Return the (x, y) coordinate for the center point of the cell that contains the specified text.  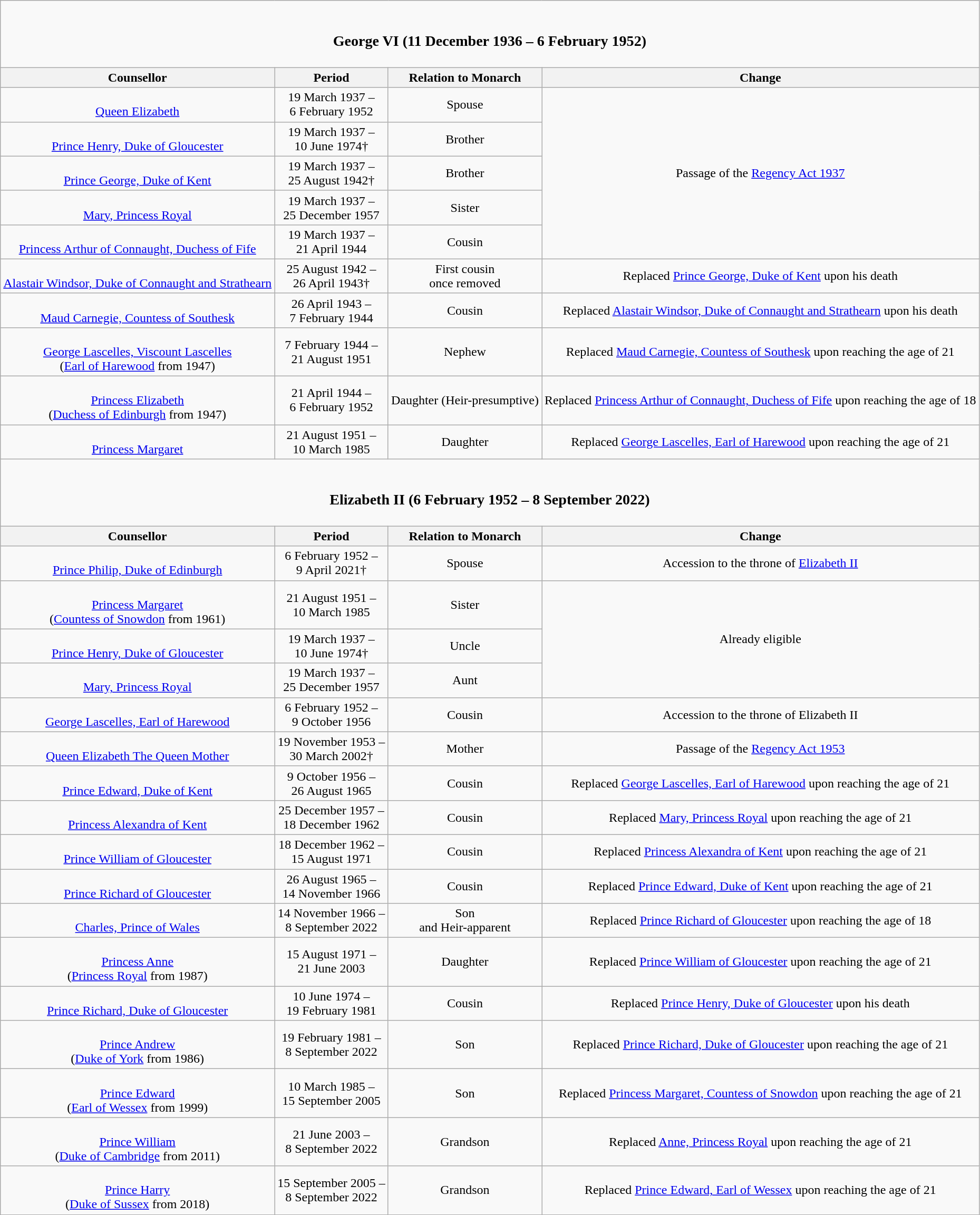
Prince William(Duke of Cambridge from 2011) (138, 1142)
10 June 1974 –19 February 1981 (332, 1004)
Princess Alexandra of Kent (138, 817)
15 September 2005 –8 September 2022 (332, 1190)
Princess Arthur of Connaught, Duchess of Fife (138, 241)
Replaced Mary, Princess Royal upon reaching the age of 21 (761, 817)
9 October 1956 –26 August 1965 (332, 783)
Prince Richard of Gloucester (138, 886)
Replaced Prince George, Duke of Kent upon his death (761, 276)
19 March 1937 –21 April 1944 (332, 241)
Replaced Anne, Princess Royal upon reaching the age of 21 (761, 1142)
Passage of the Regency Act 1937 (761, 173)
21 June 2003 –8 September 2022 (332, 1142)
Charles, Prince of Wales (138, 920)
George Lascelles, Viscount Lascelles(Earl of Harewood from 1947) (138, 352)
6 February 1952 –9 October 1956 (332, 715)
25 December 1957 –18 December 1962 (332, 817)
Passage of the Regency Act 1953 (761, 749)
Nephew (465, 352)
19 March 1937 –25 August 1942† (332, 173)
Maud Carnegie, Countess of Southesk (138, 310)
19 March 1937 –6 February 1952 (332, 104)
Replaced Prince Richard, Duke of Gloucester upon reaching the age of 21 (761, 1045)
Queen Elizabeth (138, 104)
Replaced Prince Richard of Gloucester upon reaching the age of 18 (761, 920)
Elizabeth II (6 February 1952 – 8 September 2022) (490, 492)
14 November 1966 –8 September 2022 (332, 920)
Prince Edward(Earl of Wessex from 1999) (138, 1093)
Replaced Maud Carnegie, Countess of Southesk upon reaching the age of 21 (761, 352)
Princess Margaret(Countess of Snowdon from 1961) (138, 605)
Replaced Prince William of Gloucester upon reaching the age of 21 (761, 962)
George VI (11 December 1936 – 6 February 1952) (490, 34)
Mother (465, 749)
25 August 1942 –26 April 1943† (332, 276)
Prince Edward, Duke of Kent (138, 783)
Prince Philip, Duke of Edinburgh (138, 563)
Aunt (465, 680)
Princess Margaret (138, 442)
19 November 1953 –30 March 2002† (332, 749)
Prince Richard, Duke of Gloucester (138, 1004)
21 April 1944 –6 February 1952 (332, 401)
Replaced Princess Arthur of Connaught, Duchess of Fife upon reaching the age of 18 (761, 401)
Replaced Prince Edward, Earl of Wessex upon reaching the age of 21 (761, 1190)
26 April 1943 –7 February 1944 (332, 310)
Sonand Heir-apparent (465, 920)
7 February 1944 –21 August 1951 (332, 352)
26 August 1965 –14 November 1966 (332, 886)
Replaced Princess Margaret, Countess of Snowdon upon reaching the age of 21 (761, 1093)
Prince George, Duke of Kent (138, 173)
10 March 1985 –15 September 2005 (332, 1093)
Already eligible (761, 639)
Queen Elizabeth The Queen Mother (138, 749)
6 February 1952 –9 April 2021† (332, 563)
Daughter (Heir-presumptive) (465, 401)
Uncle (465, 646)
15 August 1971 –21 June 2003 (332, 962)
Replaced Prince Edward, Duke of Kent upon reaching the age of 21 (761, 886)
Prince Harry(Duke of Sussex from 2018) (138, 1190)
Princess Anne(Princess Royal from 1987) (138, 962)
Replaced Alastair Windsor, Duke of Connaught and Strathearn upon his death (761, 310)
19 February 1981 –8 September 2022 (332, 1045)
Prince William of Gloucester (138, 852)
George Lascelles, Earl of Harewood (138, 715)
Replaced Prince Henry, Duke of Gloucester upon his death (761, 1004)
Replaced Princess Alexandra of Kent upon reaching the age of 21 (761, 852)
First cousinonce removed (465, 276)
Alastair Windsor, Duke of Connaught and Strathearn (138, 276)
Prince Andrew(Duke of York from 1986) (138, 1045)
18 December 1962 –15 August 1971 (332, 852)
Princess Elizabeth(Duchess of Edinburgh from 1947) (138, 401)
